Scan for the cell matching the given text and deliver its (X, Y) coordinate at center. 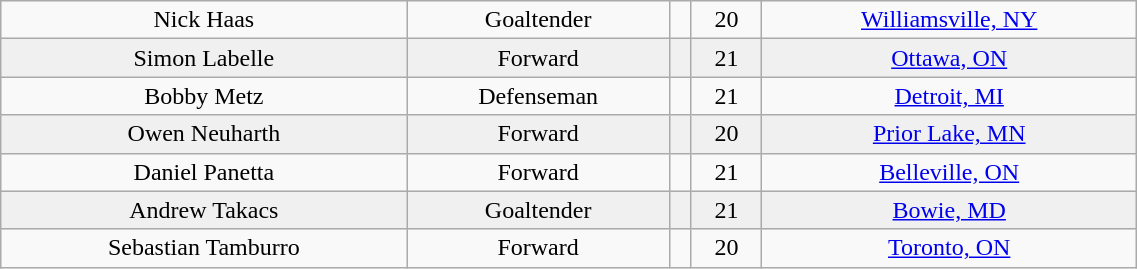
Andrew Takacs (204, 210)
Owen Neuharth (204, 134)
Defenseman (538, 96)
Belleville, ON (950, 172)
Williamsville, NY (950, 20)
Toronto, ON (950, 248)
Prior Lake, MN (950, 134)
Daniel Panetta (204, 172)
Simon Labelle (204, 58)
Detroit, MI (950, 96)
Bobby Metz (204, 96)
Sebastian Tamburro (204, 248)
Ottawa, ON (950, 58)
Bowie, MD (950, 210)
Nick Haas (204, 20)
